Identify which cell holds the provided text, then report its [X, Y] central coordinate. 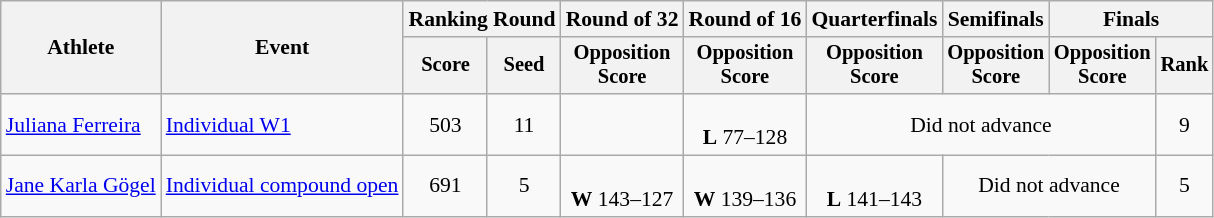
691 [445, 186]
Finals [1131, 19]
L 141–143 [874, 186]
Jane Karla Gögel [81, 186]
Athlete [81, 48]
Quarterfinals [874, 19]
W 139–136 [744, 186]
W 143–127 [622, 186]
503 [445, 124]
Juliana Ferreira [81, 124]
Event [282, 48]
9 [1185, 124]
11 [524, 124]
Semifinals [996, 19]
Rank [1185, 66]
Seed [524, 66]
Score [445, 66]
Round of 32 [622, 19]
Individual compound open [282, 186]
Round of 16 [744, 19]
L 77–128 [744, 124]
Ranking Round [482, 19]
Individual W1 [282, 124]
